Detect which cell encompasses the target text, then output its (X, Y) center coordinate. 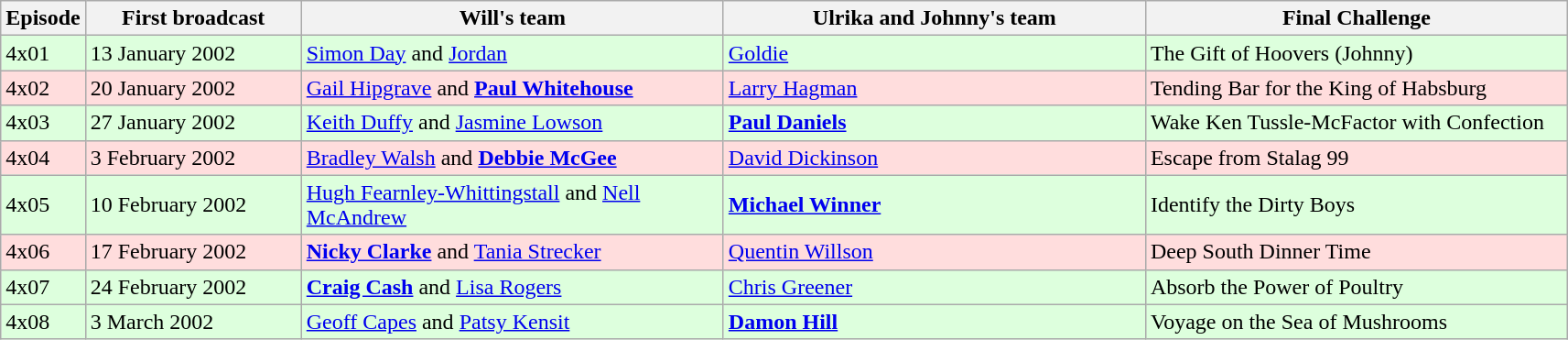
First broadcast (193, 18)
Episode (43, 18)
Deep South Dinner Time (1357, 252)
Absorb the Power of Poultry (1357, 287)
24 February 2002 (193, 287)
4x02 (43, 88)
4x06 (43, 252)
Paul Daniels (934, 123)
4x01 (43, 53)
4x05 (43, 205)
Larry Hagman (934, 88)
10 February 2002 (193, 205)
Quentin Willson (934, 252)
Simon Day and Jordan (513, 53)
Ulrika and Johnny's team (934, 18)
4x07 (43, 287)
Keith Duffy and Jasmine Lowson (513, 123)
Escape from Stalag 99 (1357, 158)
Michael Winner (934, 205)
Hugh Fearnley-Whittingstall and Nell McAndrew (513, 205)
Nicky Clarke and Tania Strecker (513, 252)
Voyage on the Sea of Mushrooms (1357, 322)
20 January 2002 (193, 88)
David Dickinson (934, 158)
17 February 2002 (193, 252)
Geoff Capes and Patsy Kensit (513, 322)
Identify the Dirty Boys (1357, 205)
Chris Greener (934, 287)
Wake Ken Tussle-McFactor with Confection (1357, 123)
Craig Cash and Lisa Rogers (513, 287)
Gail Hipgrave and Paul Whitehouse (513, 88)
Bradley Walsh and Debbie McGee (513, 158)
27 January 2002 (193, 123)
4x08 (43, 322)
3 March 2002 (193, 322)
Goldie (934, 53)
4x04 (43, 158)
The Gift of Hoovers (Johnny) (1357, 53)
Tending Bar for the King of Habsburg (1357, 88)
Will's team (513, 18)
Damon Hill (934, 322)
13 January 2002 (193, 53)
Final Challenge (1357, 18)
4x03 (43, 123)
3 February 2002 (193, 158)
